From the cell containing the given text, extract its center point as (x, y) coordinate. 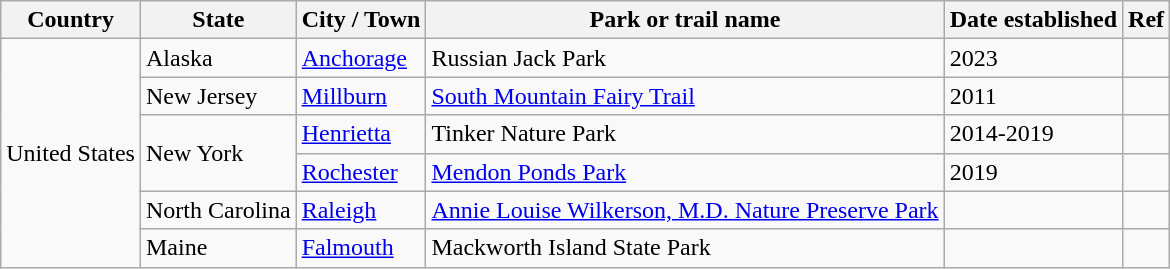
New York (218, 153)
Tinker Nature Park (685, 134)
United States (71, 153)
Mendon Ponds Park (685, 172)
Millburn (361, 96)
Russian Jack Park (685, 58)
Henrietta (361, 134)
City / Town (361, 20)
Raleigh (361, 210)
South Mountain Fairy Trail (685, 96)
State (218, 20)
New Jersey (218, 96)
Annie Louise Wilkerson, M.D. Nature Preserve Park (685, 210)
2019 (1033, 172)
2023 (1033, 58)
Country (71, 20)
Alaska (218, 58)
Park or trail name (685, 20)
Ref (1146, 20)
Rochester (361, 172)
North Carolina (218, 210)
Mackworth Island State Park (685, 248)
2011 (1033, 96)
Falmouth (361, 248)
Date established (1033, 20)
Anchorage (361, 58)
Maine (218, 248)
2014-2019 (1033, 134)
